Provide the (X, Y) coordinate of the cell's center where the given text is located.  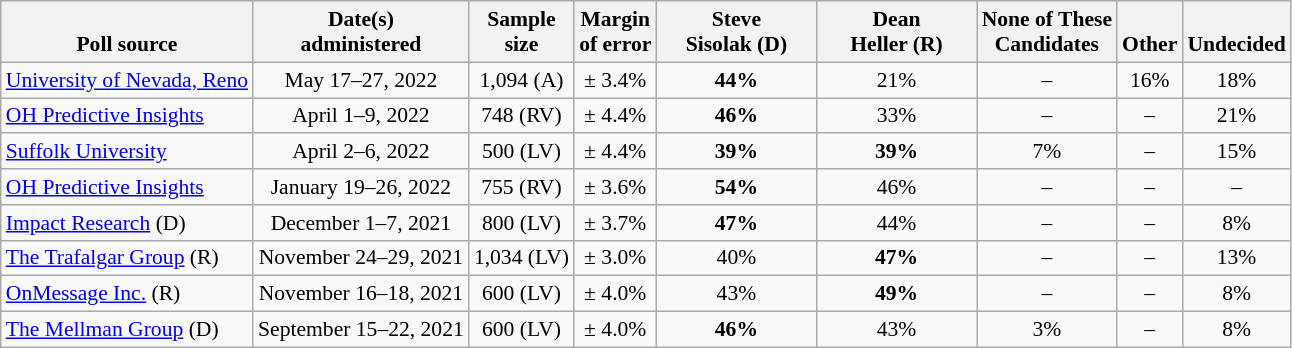
OnMessage Inc. (R) (127, 294)
Poll source (127, 32)
Suffolk University (127, 152)
748 (RV) (522, 116)
3% (1047, 330)
May 17–27, 2022 (361, 80)
September 15–22, 2021 (361, 330)
The Trafalgar Group (R) (127, 258)
1,034 (LV) (522, 258)
54% (736, 187)
Samplesize (522, 32)
The Mellman Group (D) (127, 330)
SteveSisolak (D) (736, 32)
13% (1236, 258)
± 3.0% (615, 258)
800 (LV) (522, 223)
15% (1236, 152)
1,094 (A) (522, 80)
33% (896, 116)
November 16–18, 2021 (361, 294)
± 3.4% (615, 80)
49% (896, 294)
± 3.7% (615, 223)
755 (RV) (522, 187)
University of Nevada, Reno (127, 80)
DeanHeller (R) (896, 32)
40% (736, 258)
16% (1150, 80)
Date(s)administered (361, 32)
± 3.6% (615, 187)
500 (LV) (522, 152)
7% (1047, 152)
April 1–9, 2022 (361, 116)
Impact Research (D) (127, 223)
Marginof error (615, 32)
Other (1150, 32)
January 19–26, 2022 (361, 187)
18% (1236, 80)
April 2–6, 2022 (361, 152)
Undecided (1236, 32)
December 1–7, 2021 (361, 223)
None of TheseCandidates (1047, 32)
November 24–29, 2021 (361, 258)
